Search for the cell housing the specified text and yield its (X, Y) center coordinate. 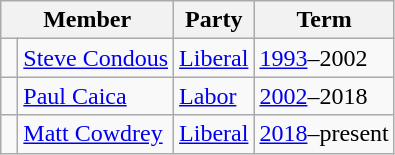
Term (324, 20)
Steve Condous (96, 58)
2002–2018 (324, 96)
Matt Cowdrey (96, 134)
Paul Caica (96, 96)
Member (88, 20)
1993–2002 (324, 58)
2018–present (324, 134)
Party (214, 20)
Labor (214, 96)
